Return the (X, Y) coordinate for the center point of the cell that contains the specified text.  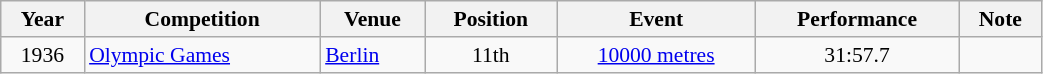
Competition (202, 19)
Position (491, 19)
Olympic Games (202, 55)
31:57.7 (856, 55)
Event (656, 19)
Venue (372, 19)
10000 metres (656, 55)
Berlin (372, 55)
11th (491, 55)
Note (1000, 19)
1936 (42, 55)
Performance (856, 19)
Year (42, 19)
